Determine the [X, Y] coordinate at the center of the cell enclosing the given text.  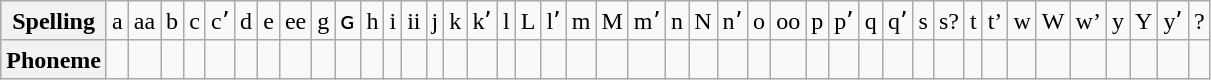
oo [788, 21]
pʼ [844, 21]
w [1022, 21]
Y [1144, 21]
kʼ [482, 21]
cʼ [220, 21]
b [172, 21]
t’ [995, 21]
y [1118, 21]
Spelling [54, 21]
s [923, 21]
lʼ [554, 21]
w’ [1088, 21]
ii [414, 21]
c [195, 21]
qʼ [898, 21]
i [393, 21]
d [246, 21]
Phoneme [54, 59]
M [612, 21]
mʼ [646, 21]
j [435, 21]
? [1199, 21]
o [760, 21]
q [870, 21]
h [372, 21]
W [1053, 21]
p [818, 21]
L [528, 21]
l [506, 21]
t [973, 21]
aa [144, 21]
k [456, 21]
a [117, 21]
yʼ [1174, 21]
N [703, 21]
ɢ [348, 21]
ee [295, 21]
nʼ [732, 21]
n [678, 21]
e [269, 21]
s? [948, 21]
m [581, 21]
g [324, 21]
